Return the [x, y] coordinate for the center point of the cell that contains the specified text.  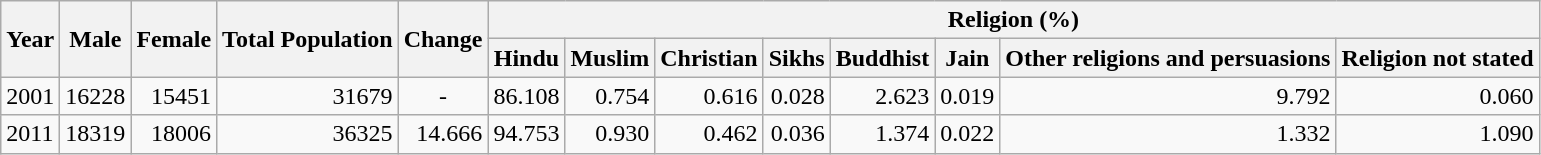
1.090 [1438, 134]
14.666 [443, 134]
86.108 [526, 96]
36325 [308, 134]
16228 [96, 96]
0.930 [610, 134]
94.753 [526, 134]
Year [30, 39]
Religion (%) [1014, 20]
Religion not stated [1438, 58]
2.623 [882, 96]
0.019 [968, 96]
Other religions and persuasions [1168, 58]
- [443, 96]
2011 [30, 134]
1.332 [1168, 134]
2001 [30, 96]
15451 [174, 96]
Sikhs [796, 58]
18006 [174, 134]
0.060 [1438, 96]
Jain [968, 58]
0.462 [709, 134]
Change [443, 39]
1.374 [882, 134]
Male [96, 39]
Female [174, 39]
31679 [308, 96]
0.616 [709, 96]
0.028 [796, 96]
9.792 [1168, 96]
Christian [709, 58]
Muslim [610, 58]
0.022 [968, 134]
Buddhist [882, 58]
0.036 [796, 134]
Total Population [308, 39]
18319 [96, 134]
0.754 [610, 96]
Hindu [526, 58]
